Return (x, y) of the center of cell containing provided text 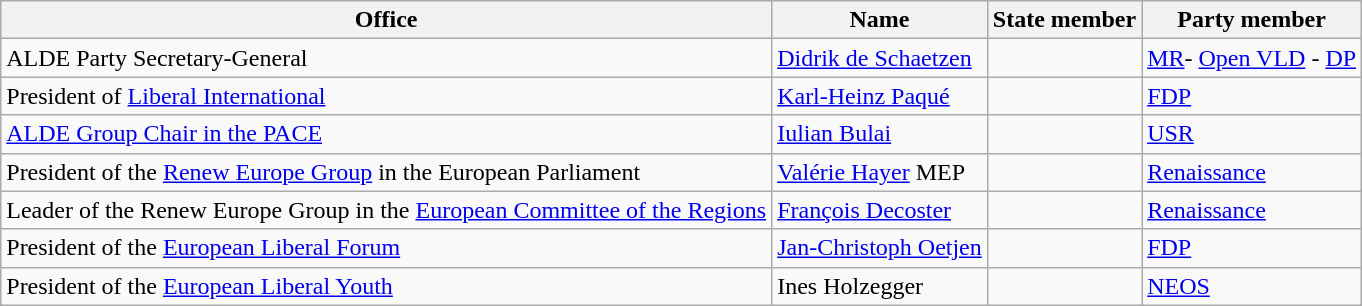
MR- Open VLD - DP (1252, 58)
Party member (1252, 20)
President of the European Liberal Forum (386, 248)
President of the European Liberal Youth (386, 286)
Iulian Bulai (880, 134)
State member (1064, 20)
Office (386, 20)
Didrik de Schaetzen (880, 58)
Ines Holzegger (880, 286)
Jan-Christoph Oetjen (880, 248)
President of Liberal International (386, 96)
USR (1252, 134)
Valérie Hayer MEP (880, 172)
President of the Renew Europe Group in the European Parliament (386, 172)
ALDE Group Chair in the PACE (386, 134)
Name (880, 20)
Leader of the Renew Europe Group in the European Committee of the Regions (386, 210)
ALDE Party Secretary-General (386, 58)
Karl-Heinz Paqué (880, 96)
NEOS (1252, 286)
François Decoster (880, 210)
